Pinpoint the cell where the given text exists, returning its (x, y) midpoint coordinate. 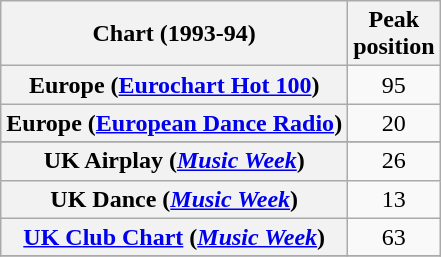
Chart (1993-94) (174, 34)
95 (394, 85)
Peakposition (394, 34)
20 (394, 123)
UK Airplay (Music Week) (174, 161)
26 (394, 161)
13 (394, 199)
63 (394, 237)
Europe (European Dance Radio) (174, 123)
Europe (Eurochart Hot 100) (174, 85)
UK Club Chart (Music Week) (174, 237)
UK Dance (Music Week) (174, 199)
